Capture the cell that displays the provided text and extract its [X, Y] central coordinate. 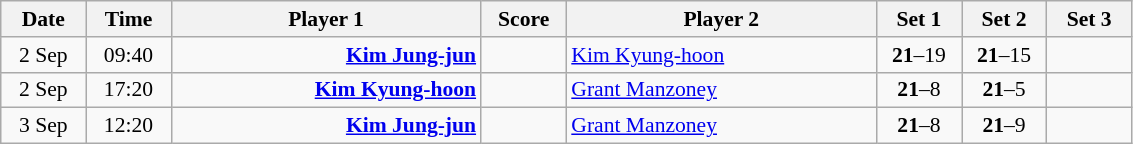
Set 2 [1004, 19]
09:40 [128, 55]
12:20 [128, 126]
17:20 [128, 90]
Set 3 [1090, 19]
Set 1 [918, 19]
Score [524, 19]
21–19 [918, 55]
21–9 [1004, 126]
21–15 [1004, 55]
Time [128, 19]
Player 1 [326, 19]
Player 2 [721, 19]
3 Sep [44, 126]
21–5 [1004, 90]
Date [44, 19]
